Determine the [X, Y] coordinate at the center of the cell enclosing the given text.  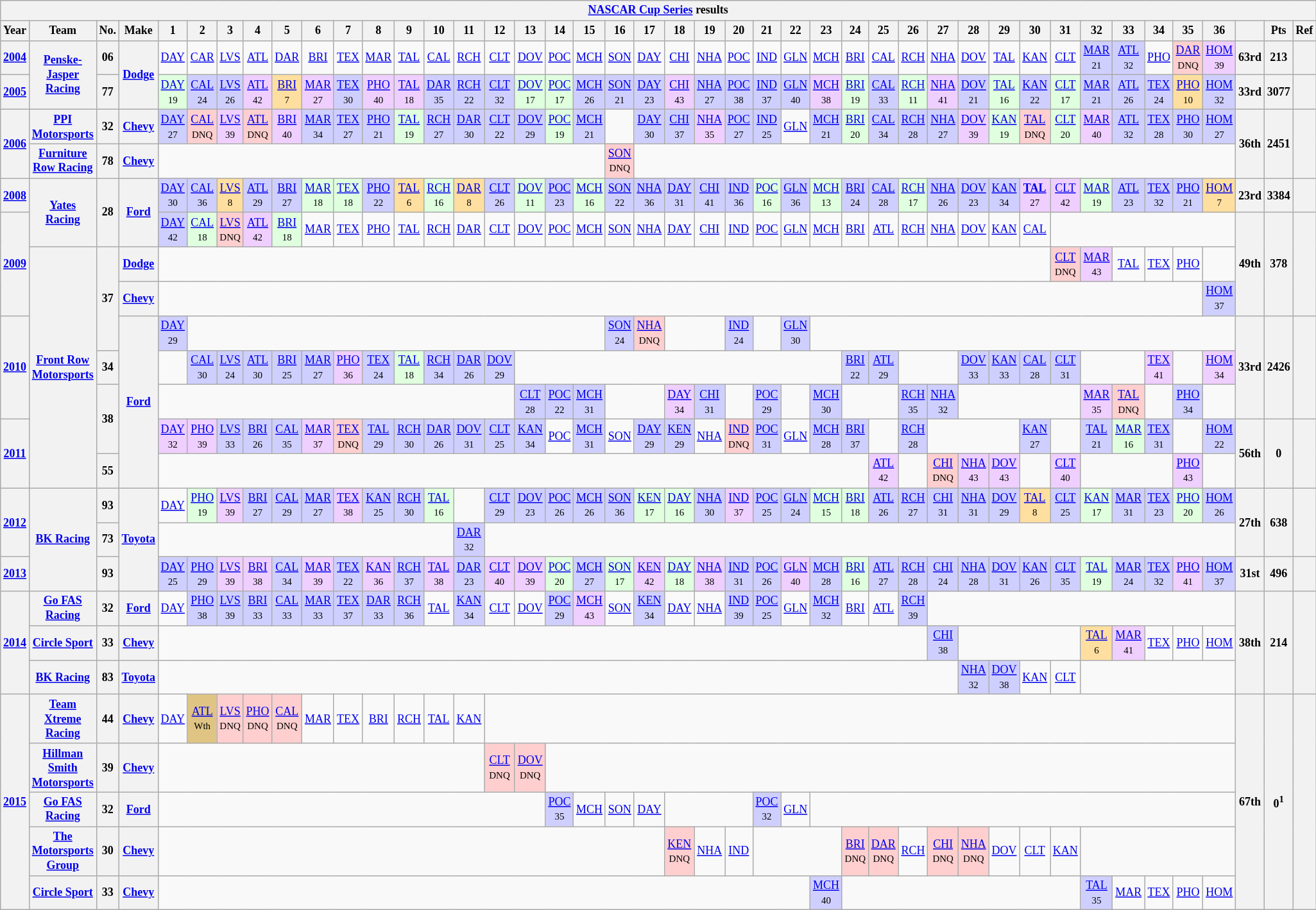
SON24 [620, 333]
19 [710, 31]
POC19 [560, 126]
DAY18 [679, 574]
IND25 [767, 126]
INDDNQ [739, 436]
LVS26 [230, 92]
IND24 [739, 333]
1 [173, 31]
DAY23 [649, 92]
MCH30 [826, 402]
POC35 [560, 809]
LVS [230, 58]
TEX27 [348, 126]
Year [15, 31]
KEN42 [649, 574]
ATLDNQ [258, 126]
23rd [1250, 196]
CHI41 [710, 196]
BRI20 [855, 126]
MCH40 [826, 893]
PHO36 [348, 367]
POC22 [560, 402]
DAR8 [469, 196]
2009 [15, 264]
638 [1278, 522]
LVS33 [230, 436]
Yates Racing [63, 213]
MAR33 [318, 609]
36th [1250, 144]
BRI40 [287, 126]
TAL8 [1035, 505]
CLT28 [530, 402]
IND31 [739, 574]
11 [469, 31]
CLT32 [500, 92]
HOM22 [1219, 436]
RCH37 [409, 574]
NHA30 [710, 505]
DAR30 [469, 126]
SON17 [620, 574]
CAL24 [202, 92]
MAR41 [1129, 643]
16 [620, 31]
TEX31 [1159, 436]
MCH27 [590, 574]
Pts [1278, 31]
2010 [15, 367]
HOM34 [1219, 367]
DOV11 [530, 196]
37 [108, 299]
KAN26 [1035, 574]
17 [649, 31]
HOM32 [1219, 92]
3 [230, 31]
DOV21 [973, 92]
73 [108, 539]
MAR35 [1097, 402]
12 [500, 31]
CHI37 [679, 126]
DAR23 [469, 574]
NHA28 [973, 574]
2015 [15, 802]
KENDNQ [679, 851]
PHO41 [1188, 574]
Penske-Jasper Racing [63, 74]
BRI33 [258, 609]
67th [1250, 802]
36 [1219, 31]
2451 [1278, 144]
214 [1278, 643]
PHO38 [202, 609]
BRI38 [258, 574]
KAN25 [379, 505]
BRI22 [855, 367]
PHO22 [379, 196]
BRIDNQ [855, 851]
TAL21 [1097, 436]
RCH17 [913, 196]
TEX38 [348, 505]
GLN24 [796, 505]
KAN17 [1097, 505]
TAL35 [1097, 893]
KAN22 [1035, 92]
PHO39 [202, 436]
HOM27 [1219, 126]
POC17 [560, 92]
CLT35 [1065, 574]
25 [883, 31]
ATLWth [202, 719]
CLT26 [500, 196]
MAR24 [1129, 574]
01 [1278, 802]
2011 [15, 453]
ATL23 [1129, 196]
IND39 [739, 609]
DOV43 [1004, 471]
POC27 [739, 126]
PHO40 [379, 92]
3077 [1278, 92]
DAY34 [679, 402]
83 [108, 677]
DAY32 [173, 436]
No. [108, 31]
LVS24 [230, 367]
MCH15 [826, 505]
22 [796, 31]
6 [318, 31]
MCH38 [826, 92]
MAR40 [1097, 126]
POC23 [560, 196]
213 [1278, 58]
CAL18 [202, 230]
DOV38 [1004, 677]
SONDNQ [620, 161]
MCH13 [826, 196]
7 [348, 31]
DAY31 [679, 196]
KEN29 [679, 436]
55 [108, 471]
56th [1250, 453]
49th [1250, 264]
MAR39 [318, 574]
SON36 [620, 505]
496 [1278, 574]
DAR33 [379, 609]
CHI38 [943, 643]
The Motorsports Group [63, 851]
DAR35 [439, 92]
3384 [1278, 196]
63rd [1250, 58]
SON21 [620, 92]
KAN27 [1035, 436]
BRI24 [855, 196]
HOM26 [1219, 505]
RCH22 [469, 92]
MAR16 [1129, 436]
0 [1278, 453]
MAR31 [1129, 505]
RCH34 [439, 367]
PHO29 [202, 574]
PPI Motorsports [63, 126]
MAR18 [318, 196]
RCH36 [409, 609]
NHA35 [710, 126]
BRI19 [855, 92]
NHA41 [943, 92]
Team Xtreme Racing [63, 719]
BRI37 [855, 436]
Furniture Row Racing [63, 161]
TAL27 [1035, 196]
23 [826, 31]
SON22 [620, 196]
39 [108, 768]
44 [108, 719]
CLT17 [1065, 92]
31st [1250, 574]
TEX22 [348, 574]
9 [409, 31]
KAN33 [1004, 367]
CLT22 [500, 126]
BRI25 [287, 367]
27th [1250, 522]
KEN34 [649, 609]
38 [108, 419]
HOM7 [1219, 196]
2014 [15, 643]
BRI7 [287, 92]
CLT20 [1065, 126]
DAY19 [173, 92]
TEXDNQ [348, 436]
RCH39 [913, 609]
CLT31 [1065, 367]
POC16 [767, 196]
06 [108, 58]
2012 [15, 522]
GLN30 [796, 333]
78 [108, 161]
TEX23 [1159, 505]
20 [739, 31]
ATL30 [258, 367]
CAL35 [287, 436]
DOVDNQ [530, 768]
2013 [15, 574]
KAN19 [1004, 126]
4 [258, 31]
18 [679, 31]
Make [139, 31]
PHO20 [1188, 505]
KEN17 [649, 505]
NHA36 [649, 196]
POC20 [560, 574]
RCH11 [913, 92]
NASCAR Cup Series results [658, 10]
TEX28 [1159, 126]
2004 [15, 58]
TAL38 [439, 574]
IND36 [739, 196]
Front Row Motorsports [63, 367]
NHA31 [973, 505]
Team [63, 31]
PHODNQ [258, 719]
31 [1065, 31]
TEX37 [348, 609]
POC32 [767, 809]
2005 [15, 92]
DAY25 [173, 574]
29 [1004, 31]
POC38 [739, 92]
24 [855, 31]
5 [287, 31]
CLT42 [1065, 196]
26 [913, 31]
2006 [15, 144]
MAR19 [1097, 196]
2 [202, 31]
MCH16 [590, 196]
POC31 [767, 436]
DAY42 [173, 230]
CAL29 [287, 505]
PHO10 [1188, 92]
CAL36 [202, 196]
GLN36 [796, 196]
TEX41 [1159, 367]
BRI26 [258, 436]
35 [1188, 31]
BRI16 [855, 574]
Hillman Smith Motorsports [63, 768]
NHA38 [710, 574]
NHA43 [973, 471]
CLT29 [500, 505]
TEX18 [348, 196]
CHI24 [943, 574]
KAN36 [379, 574]
10 [439, 31]
8 [379, 31]
MCH32 [826, 609]
PHO43 [1188, 471]
38th [1250, 643]
MAR37 [318, 436]
PHO34 [1188, 402]
DAY16 [679, 505]
15 [590, 31]
Ref [1304, 31]
21 [767, 31]
HOM39 [1219, 58]
MAR43 [1097, 264]
CAL30 [202, 367]
NHA26 [943, 196]
MCH43 [590, 609]
27 [943, 31]
RCH16 [439, 196]
77 [108, 92]
2426 [1278, 367]
DOV17 [530, 92]
13 [530, 31]
TEX30 [348, 92]
2008 [15, 196]
CHI43 [679, 92]
TAL29 [379, 436]
378 [1278, 264]
ATL27 [883, 574]
PHO30 [1188, 126]
DOV33 [973, 367]
PHO19 [202, 505]
CAR [202, 58]
DAR32 [469, 539]
RCH35 [913, 402]
LVS8 [230, 196]
DAY27 [173, 126]
14 [560, 31]
MAR34 [318, 126]
